Return [X, Y] of the center of cell containing provided text 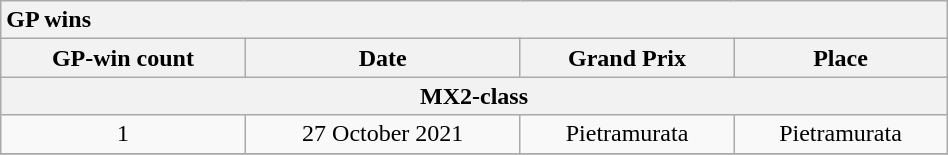
1 [123, 134]
MX2-class [474, 96]
Grand Prix [626, 58]
Date [382, 58]
Place [840, 58]
27 October 2021 [382, 134]
GP wins [474, 20]
GP-win count [123, 58]
